Search for the cell housing the specified text and yield its (X, Y) center coordinate. 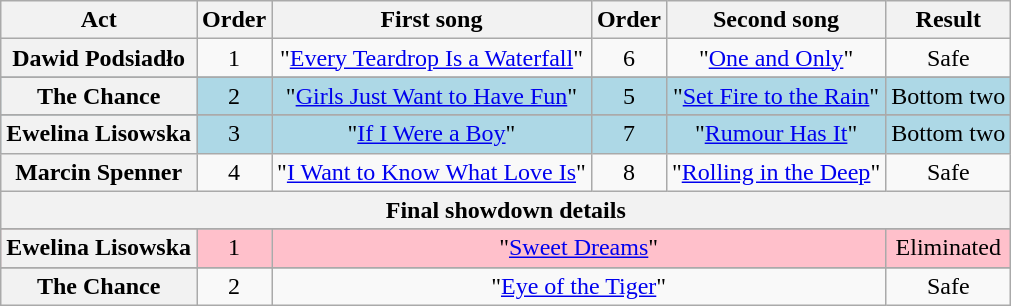
Result (948, 20)
Second song (776, 20)
"I Want to Know What Love Is" (432, 172)
4 (234, 172)
7 (628, 134)
Marcin Spenner (99, 172)
5 (628, 96)
"Sweet Dreams" (579, 248)
6 (628, 58)
"If I Were a Boy" (432, 134)
Act (99, 20)
8 (628, 172)
"One and Only" (776, 58)
First song (432, 20)
"Set Fire to the Rain" (776, 96)
"Every Teardrop Is a Waterfall" (432, 58)
Eliminated (948, 248)
3 (234, 134)
"Eye of the Tiger" (579, 286)
"Girls Just Want to Have Fun" (432, 96)
"Rolling in the Deep" (776, 172)
Dawid Podsiadło (99, 58)
"Rumour Has It" (776, 134)
Final showdown details (506, 210)
